Detect which cell encompasses the target text, then output its [X, Y] center coordinate. 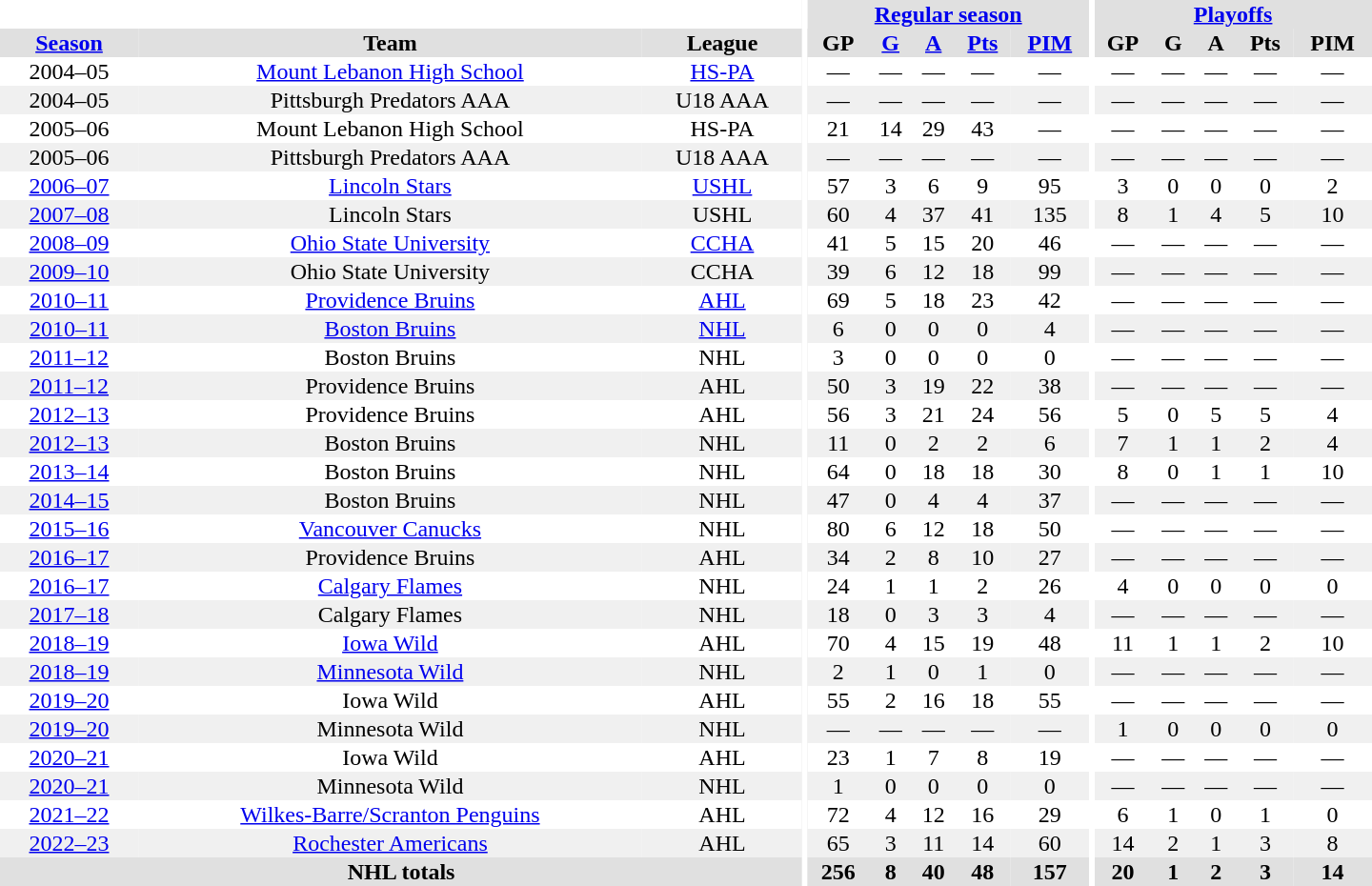
43 [982, 129]
64 [838, 472]
Vancouver Canucks [391, 529]
2013–14 [69, 472]
69 [838, 300]
Playoffs [1233, 14]
2017–18 [69, 614]
34 [838, 557]
47 [838, 500]
65 [838, 843]
70 [838, 643]
80 [838, 529]
99 [1050, 272]
22 [982, 386]
2022–23 [69, 843]
Season [69, 43]
30 [1050, 472]
2008–09 [69, 243]
72 [838, 815]
Team [391, 43]
2014–15 [69, 500]
Regular season [948, 14]
26 [1050, 586]
157 [1050, 872]
42 [1050, 300]
39 [838, 272]
2007–08 [69, 214]
40 [934, 872]
League [722, 43]
135 [1050, 214]
2009–10 [69, 272]
38 [1050, 386]
2006–07 [69, 186]
256 [838, 872]
46 [1050, 243]
NHL totals [401, 872]
2021–22 [69, 815]
57 [838, 186]
Rochester Americans [391, 843]
9 [982, 186]
95 [1050, 186]
Wilkes-Barre/Scranton Penguins [391, 815]
2015–16 [69, 529]
27 [1050, 557]
